Identify which cell holds the provided text, then report its [X, Y] central coordinate. 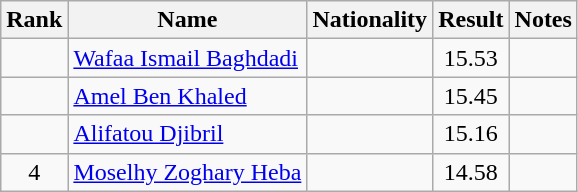
15.16 [471, 134]
Result [471, 20]
Notes [543, 20]
15.53 [471, 58]
4 [34, 172]
15.45 [471, 96]
Rank [34, 20]
Name [188, 20]
Nationality [370, 20]
Amel Ben Khaled [188, 96]
14.58 [471, 172]
Alifatou Djibril [188, 134]
Moselhy Zoghary Heba [188, 172]
Wafaa Ismail Baghdadi [188, 58]
